Search for the cell housing the specified text and yield its [X, Y] center coordinate. 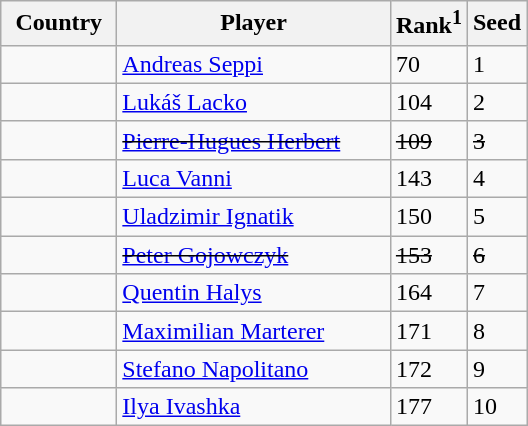
3 [496, 140]
172 [428, 369]
104 [428, 102]
150 [428, 217]
10 [496, 407]
153 [428, 255]
Luca Vanni [254, 178]
164 [428, 293]
Quentin Halys [254, 293]
Maximilian Marterer [254, 331]
9 [496, 369]
Uladzimir Ignatik [254, 217]
Player [254, 24]
Peter Gojowczyk [254, 255]
7 [496, 293]
Pierre-Hugues Herbert [254, 140]
Andreas Seppi [254, 64]
1 [496, 64]
109 [428, 140]
143 [428, 178]
Lukáš Lacko [254, 102]
Stefano Napolitano [254, 369]
171 [428, 331]
8 [496, 331]
Ilya Ivashka [254, 407]
4 [496, 178]
6 [496, 255]
2 [496, 102]
Seed [496, 24]
177 [428, 407]
70 [428, 64]
Rank1 [428, 24]
5 [496, 217]
Country [59, 24]
